Scan for the cell matching the given text and deliver its (X, Y) coordinate at center. 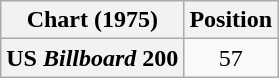
57 (231, 58)
Chart (1975) (92, 20)
Position (231, 20)
US Billboard 200 (92, 58)
